Output the [X, Y] coordinate of the center of the cell containing the given text.  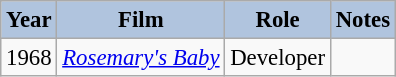
1968 [29, 58]
Role [278, 20]
Notes [362, 20]
Developer [278, 58]
Film [141, 20]
Rosemary's Baby [141, 58]
Year [29, 20]
